Provide the [X, Y] coordinate of the cell's center where the given text is located.  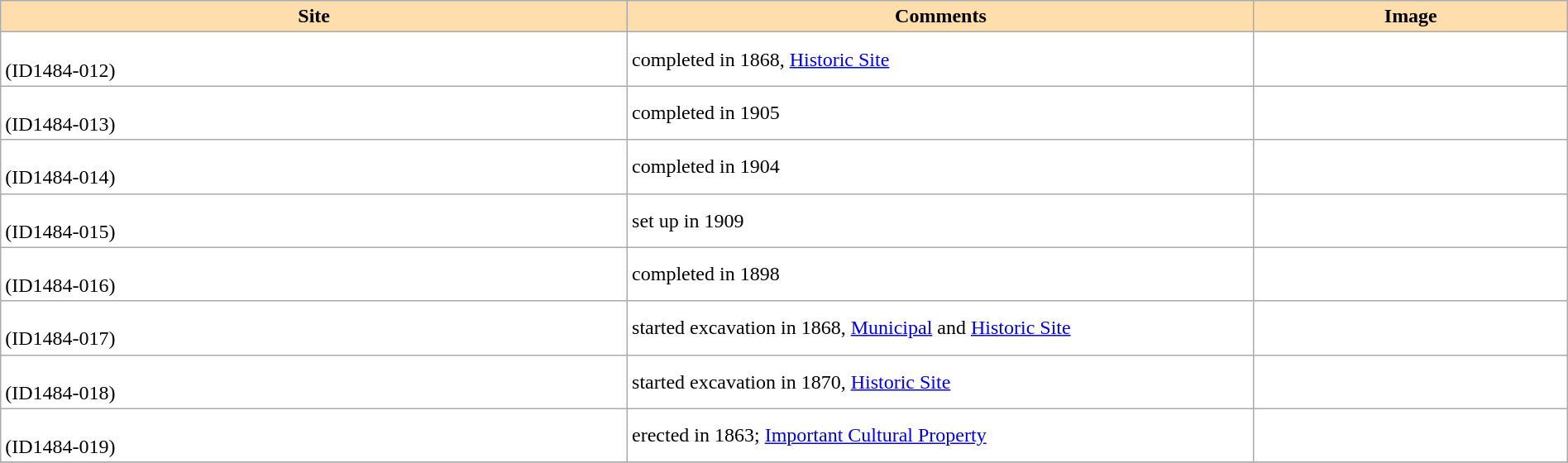
set up in 1909 [941, 220]
completed in 1904 [941, 167]
started excavation in 1868, Municipal and Historic Site [941, 327]
(ID1484-019) [314, 435]
Site [314, 17]
(ID1484-017) [314, 327]
completed in 1898 [941, 274]
(ID1484-014) [314, 167]
(ID1484-018) [314, 382]
erected in 1863; Important Cultural Property [941, 435]
Image [1411, 17]
(ID1484-016) [314, 274]
(ID1484-012) [314, 60]
completed in 1868, Historic Site [941, 60]
started excavation in 1870, Historic Site [941, 382]
(ID1484-015) [314, 220]
Comments [941, 17]
completed in 1905 [941, 112]
(ID1484-013) [314, 112]
